Find where the given text appears and provide that cell's center as (X, Y) coordinate. 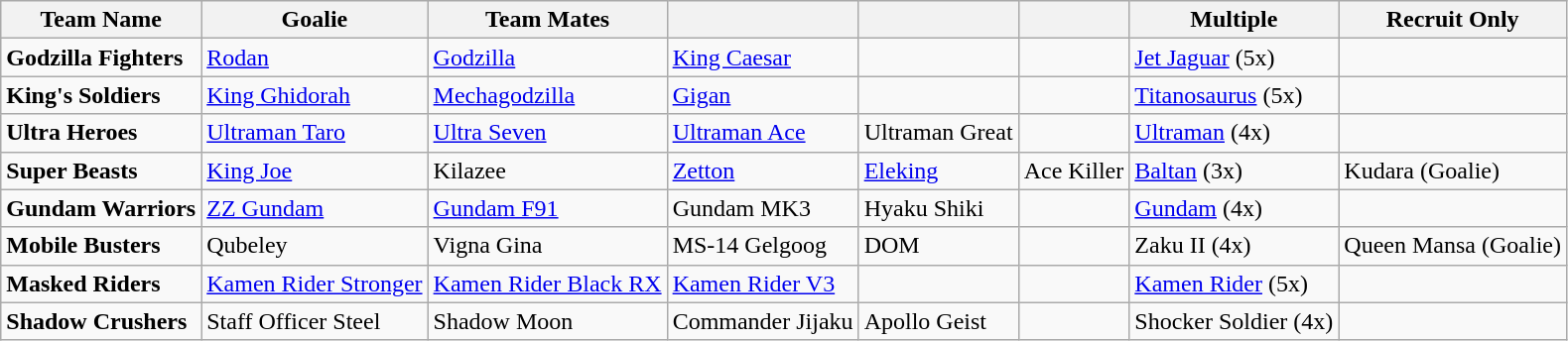
Eleking (939, 170)
Gundam Warriors (101, 208)
Ultra Heroes (101, 133)
Baltan (3x) (1235, 170)
Kudara (Goalie) (1453, 170)
Staff Officer Steel (315, 321)
Jet Jaguar (5x) (1235, 57)
Masked Riders (101, 284)
Super Beasts (101, 170)
King Ghidorah (315, 95)
ZZ Gundam (315, 208)
Hyaku Shiki (939, 208)
Qubeley (315, 246)
Mobile Busters (101, 246)
Apollo Geist (939, 321)
Mechagodzilla (548, 95)
Gigan (762, 95)
Commander Jijaku (762, 321)
King Joe (315, 170)
Ultraman Great (939, 133)
Titanosaurus (5x) (1235, 95)
Zetton (762, 170)
Ultra Seven (548, 133)
Kamen Rider Stronger (315, 284)
Shadow Moon (548, 321)
Zaku II (4x) (1235, 246)
Godzilla Fighters (101, 57)
Vigna Gina (548, 246)
Kamen Rider (5x) (1235, 284)
Ultraman Ace (762, 133)
Shocker Soldier (4x) (1235, 321)
Gundam MK3 (762, 208)
Shadow Crushers (101, 321)
Queen Mansa (Goalie) (1453, 246)
Recruit Only (1453, 20)
Ultraman Taro (315, 133)
Team Name (101, 20)
Goalie (315, 20)
MS-14 Gelgoog (762, 246)
Team Mates (548, 20)
Multiple (1235, 20)
Rodan (315, 57)
Kamen Rider V3 (762, 284)
Gundam F91 (548, 208)
Kamen Rider Black RX (548, 284)
Ace Killer (1074, 170)
DOM (939, 246)
Godzilla (548, 57)
Ultraman (4x) (1235, 133)
Kilazee (548, 170)
King's Soldiers (101, 95)
King Caesar (762, 57)
Gundam (4x) (1235, 208)
